Detect which cell encompasses the target text, then output its (X, Y) center coordinate. 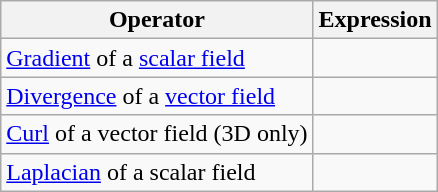
Curl of a vector field (3D only) (157, 134)
Divergence of a vector field (157, 96)
Expression (375, 20)
Gradient of a scalar field (157, 58)
Laplacian of a scalar field (157, 172)
Operator (157, 20)
